Provide the [x, y] coordinate of the cell's center where the given text is located.  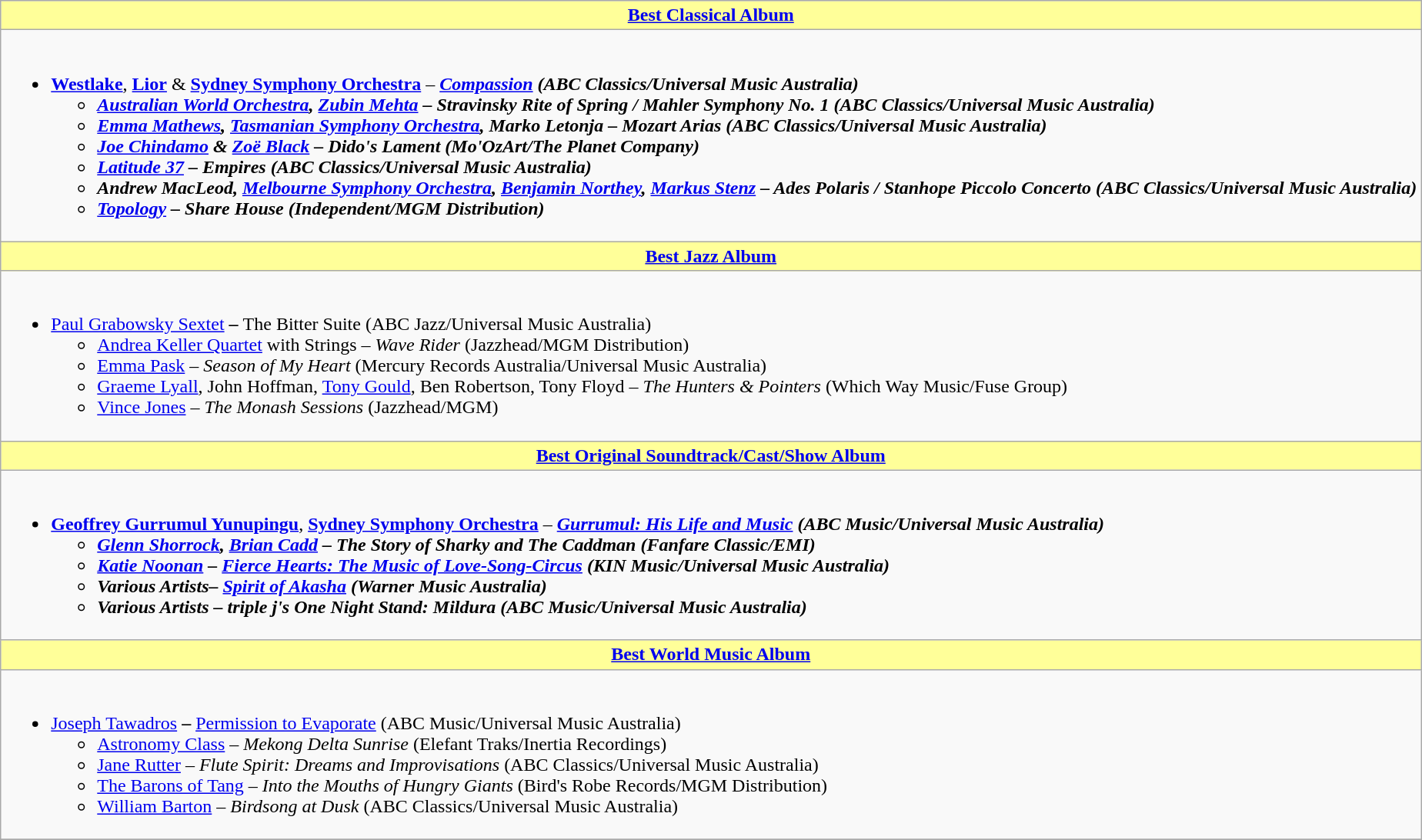
Best World Music Album [711, 655]
Best Classical Album [711, 15]
Best Jazz Album [711, 256]
Best Original Soundtrack/Cast/Show Album [711, 455]
